For the text-containing cell, return its midpoint in (x, y) coordinate format. 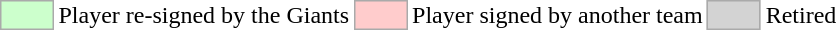
Player re-signed by the Giants (204, 15)
Player signed by another team (558, 15)
